Capture the cell that displays the provided text and extract its (x, y) central coordinate. 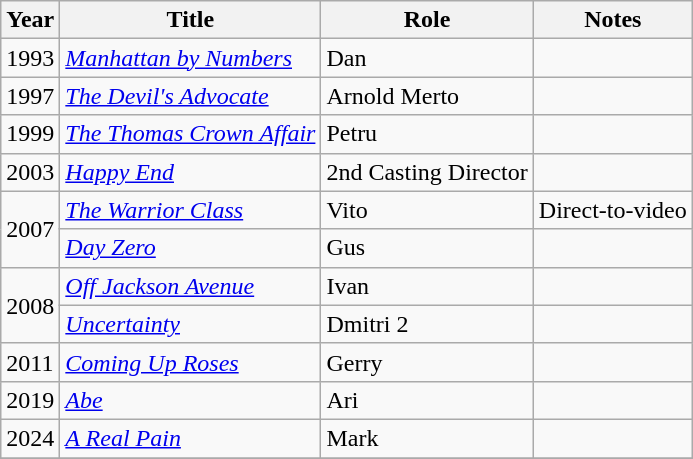
Gerry (427, 362)
Vito (427, 210)
Arnold Merto (427, 96)
Ari (427, 400)
Day Zero (190, 248)
2nd Casting Director (427, 172)
A Real Pain (190, 438)
Gus (427, 248)
Uncertainty (190, 324)
Ivan (427, 286)
The Devil's Advocate (190, 96)
2024 (30, 438)
Petru (427, 134)
2008 (30, 305)
2003 (30, 172)
Mark (427, 438)
Year (30, 20)
2019 (30, 400)
Abe (190, 400)
2007 (30, 229)
The Warrior Class (190, 210)
Title (190, 20)
2011 (30, 362)
Off Jackson Avenue (190, 286)
Role (427, 20)
1993 (30, 58)
Dan (427, 58)
Notes (612, 20)
Coming Up Roses (190, 362)
The Thomas Crown Affair (190, 134)
Direct-to-video (612, 210)
Dmitri 2 (427, 324)
Manhattan by Numbers (190, 58)
Happy End (190, 172)
1999 (30, 134)
1997 (30, 96)
